Search for the cell housing the specified text and yield its (x, y) center coordinate. 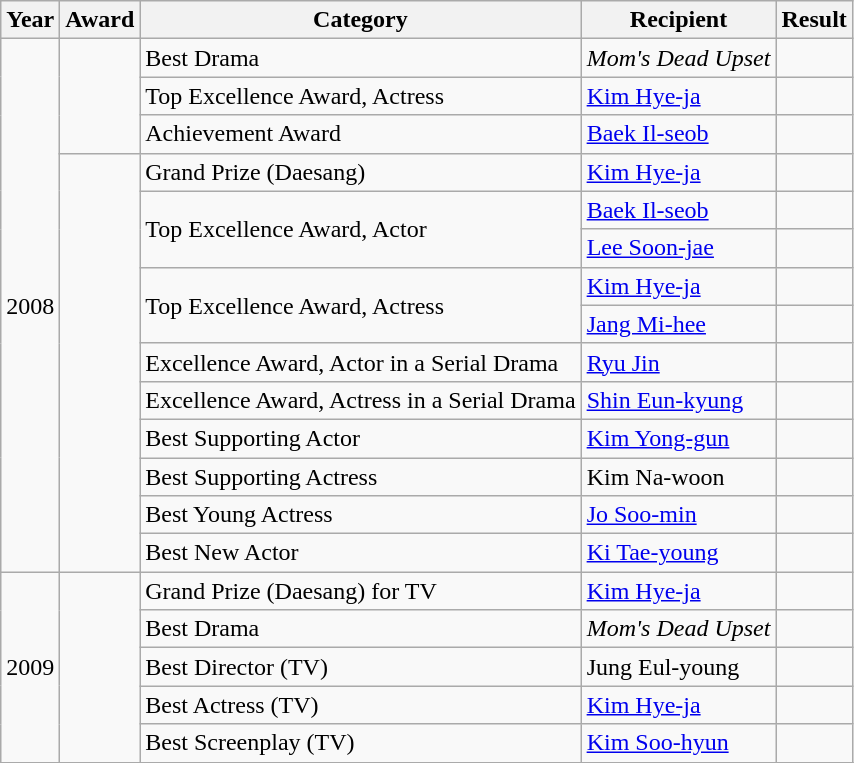
Grand Prize (Daesang) (360, 172)
Jo Soo-min (678, 515)
Achievement Award (360, 134)
Jung Eul-young (678, 667)
Kim Yong-gun (678, 438)
Best New Actor (360, 553)
Best Director (TV) (360, 667)
Kim Na-woon (678, 477)
2008 (30, 306)
Recipient (678, 20)
Grand Prize (Daesang) for TV (360, 591)
2009 (30, 667)
Category (360, 20)
Best Actress (TV) (360, 705)
Best Supporting Actress (360, 477)
Ki Tae-young (678, 553)
Jang Mi-hee (678, 324)
Excellence Award, Actress in a Serial Drama (360, 400)
Kim Soo-hyun (678, 743)
Best Screenplay (TV) (360, 743)
Excellence Award, Actor in a Serial Drama (360, 362)
Year (30, 20)
Ryu Jin (678, 362)
Shin Eun-kyung (678, 400)
Best Supporting Actor (360, 438)
Best Young Actress (360, 515)
Result (814, 20)
Lee Soon-jae (678, 248)
Award (100, 20)
Top Excellence Award, Actor (360, 229)
